Determine the [x, y] coordinate at the center of the cell enclosing the given text.  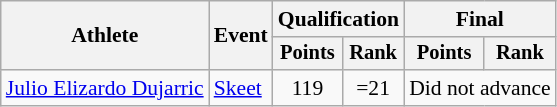
Julio Elizardo Dujarric [105, 88]
=21 [373, 88]
Qualification [338, 19]
Athlete [105, 36]
Final [480, 19]
Event [241, 36]
Did not advance [480, 88]
Skeet [241, 88]
119 [308, 88]
